Detect which cell encompasses the target text, then output its (X, Y) center coordinate. 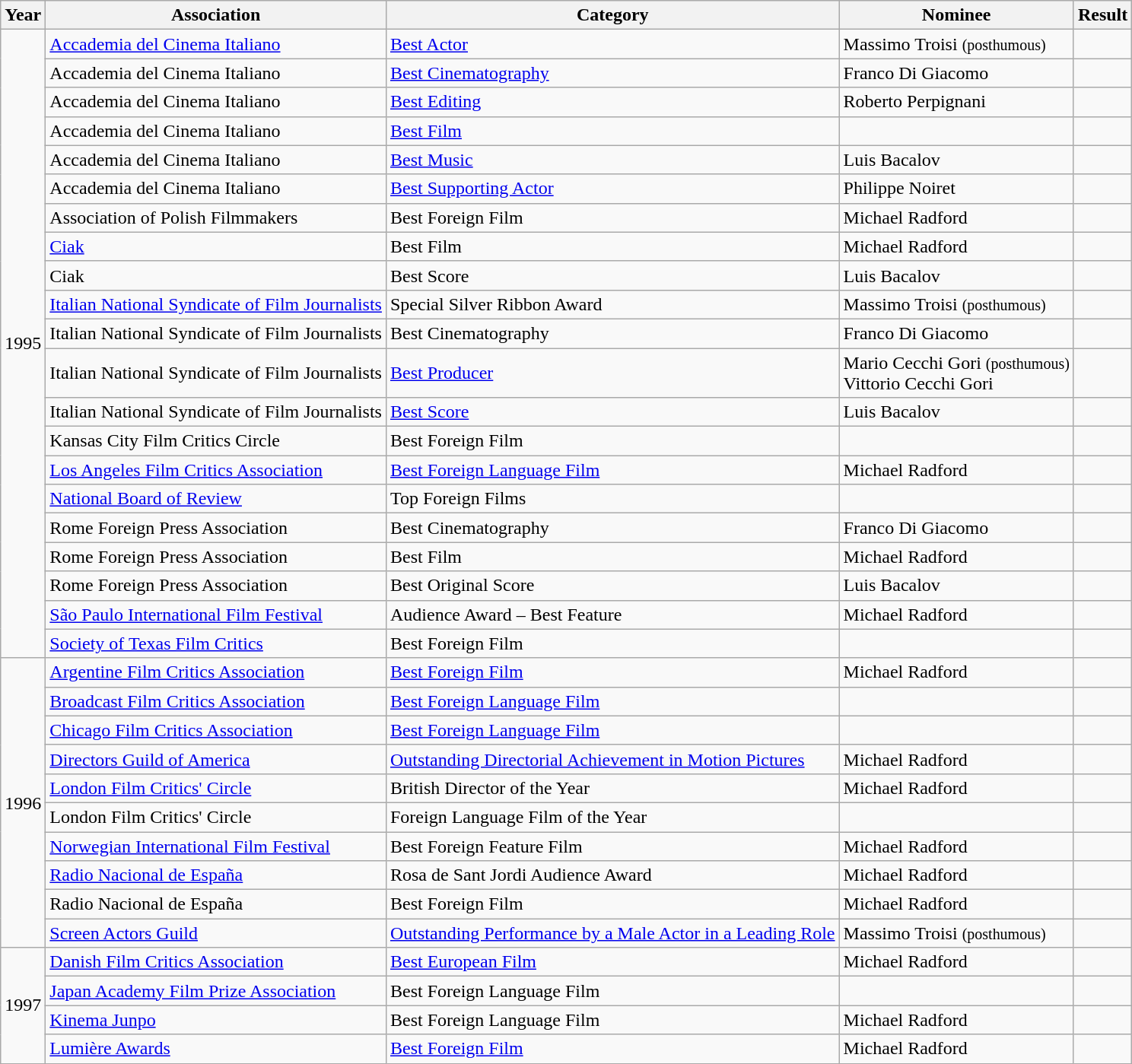
Lumière Awards (216, 1049)
Kansas City Film Critics Circle (216, 441)
Best Music (612, 160)
Argentine Film Critics Association (216, 672)
Society of Texas Film Critics (216, 643)
Screen Actors Guild (216, 933)
Kinema Junpo (216, 1020)
Association of Polish Filmmakers (216, 218)
Best Actor (612, 44)
Philippe Noiret (956, 189)
Broadcast Film Critics Association (216, 701)
Category (612, 15)
Japan Academy Film Prize Association (216, 991)
Best Supporting Actor (612, 189)
1997 (23, 1005)
Danish Film Critics Association (216, 962)
Best Editing (612, 102)
Special Silver Ribbon Award (612, 304)
1996 (23, 803)
1995 (23, 344)
São Paulo International Film Festival (216, 615)
Best Foreign Feature Film (612, 846)
Association (216, 15)
Outstanding Directorial Achievement in Motion Pictures (612, 759)
Top Foreign Films (612, 499)
Foreign Language Film of the Year (612, 817)
Chicago Film Critics Association (216, 730)
Result (1102, 15)
Los Angeles Film Critics Association (216, 470)
Outstanding Performance by a Male Actor in a Leading Role (612, 933)
Year (23, 15)
Roberto Perpignani (956, 102)
Best Original Score (612, 586)
British Director of the Year (612, 788)
Directors Guild of America (216, 759)
Nominee (956, 15)
Rosa de Sant Jordi Audience Award (612, 875)
Best European Film (612, 962)
Audience Award – Best Feature (612, 615)
National Board of Review (216, 499)
Best Producer (612, 373)
Norwegian International Film Festival (216, 846)
Mario Cecchi Gori (posthumous)Vittorio Cecchi Gori (956, 373)
